Determine the [X, Y] coordinate at the center of the cell enclosing the given text.  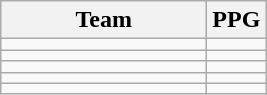
Team [104, 20]
PPG [236, 20]
